Output the [x, y] coordinate of the center of the cell containing the given text.  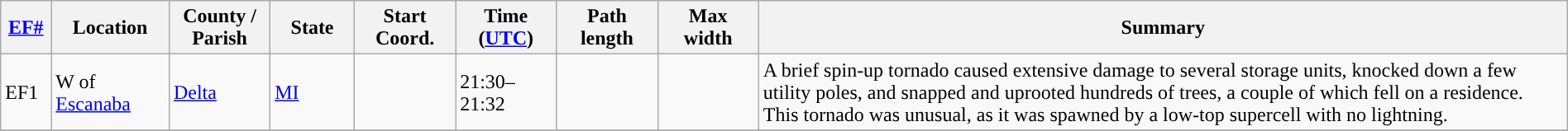
State [313, 28]
Summary [1163, 28]
W of Escanaba [111, 92]
EF# [26, 28]
Location [111, 28]
Delta [219, 92]
Time (UTC) [506, 28]
MI [313, 92]
EF1 [26, 92]
County / Parish [219, 28]
21:30–21:32 [506, 92]
Max width [708, 28]
Start Coord. [404, 28]
Path length [607, 28]
